Provide the (X, Y) coordinate of the cell's center where the given text is located.  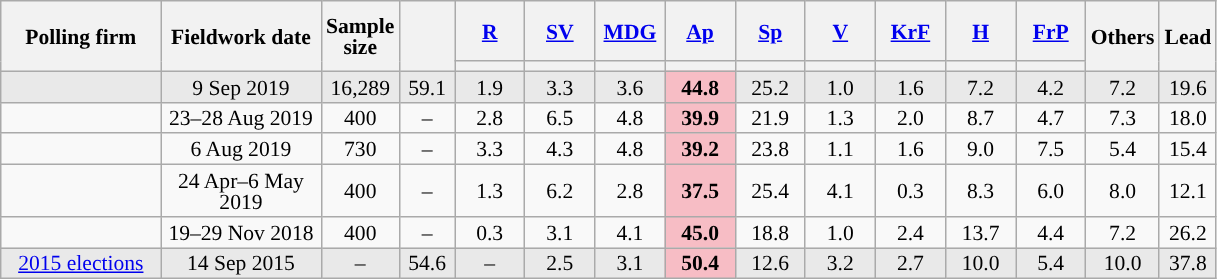
6.0 (1051, 191)
9 Sep 2019 (241, 86)
1.1 (840, 150)
Sp (770, 31)
12.6 (770, 264)
Lead (1188, 36)
19–29 Nov 2018 (241, 232)
Ap (700, 31)
21.9 (770, 118)
59.1 (426, 86)
37.8 (1188, 264)
44.8 (700, 86)
23–28 Aug 2019 (241, 118)
25.4 (770, 191)
8.7 (980, 118)
13.7 (980, 232)
26.2 (1188, 232)
54.6 (426, 264)
37.5 (700, 191)
18.0 (1188, 118)
Fieldwork date (241, 36)
FrP (1051, 31)
4.7 (1051, 118)
50.4 (700, 264)
39.2 (700, 150)
6.2 (560, 191)
KrF (910, 31)
2.5 (560, 264)
9.0 (980, 150)
14 Sep 2015 (241, 264)
18.8 (770, 232)
15.4 (1188, 150)
25.2 (770, 86)
H (980, 31)
4.4 (1051, 232)
6.5 (560, 118)
45.0 (700, 232)
1.9 (490, 86)
2.0 (910, 118)
3.6 (630, 86)
MDG (630, 31)
4.2 (1051, 86)
730 (360, 150)
R (490, 31)
Others (1123, 36)
2.7 (910, 264)
2015 elections (81, 264)
3.2 (840, 264)
SV (560, 31)
4.3 (560, 150)
7.3 (1123, 118)
6 Aug 2019 (241, 150)
39.9 (700, 118)
16,289 (360, 86)
23.8 (770, 150)
8.0 (1123, 191)
12.1 (1188, 191)
24 Apr–6 May 2019 (241, 191)
Polling firm (81, 36)
V (840, 31)
19.6 (1188, 86)
7.5 (1051, 150)
2.4 (910, 232)
8.3 (980, 191)
Samplesize (360, 36)
